Detect which cell encompasses the target text, then output its [x, y] center coordinate. 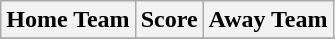
Score [169, 20]
Away Team [268, 20]
Home Team [68, 20]
